Search for the cell housing the specified text and yield its [X, Y] center coordinate. 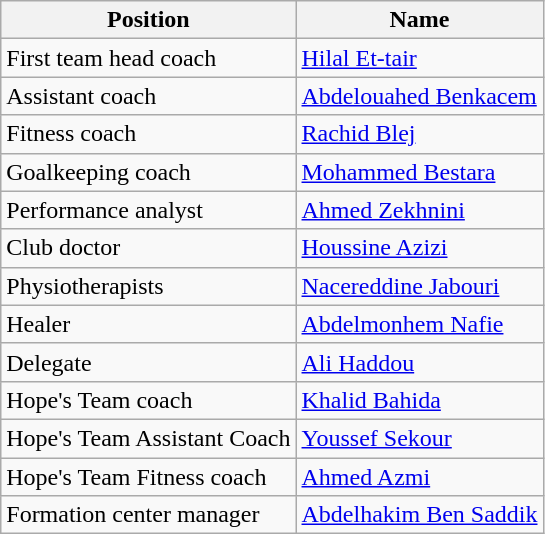
Assistant coach [148, 96]
Abdelouahed Benkacem [420, 96]
Youssef Sekour [420, 438]
Khalid Bahida [420, 400]
Club doctor [148, 248]
Houssine Azizi [420, 248]
Hope's Team Assistant Coach [148, 438]
Hilal Et-tair [420, 58]
Name [420, 20]
Fitness coach [148, 134]
Rachid Blej [420, 134]
Ali Haddou [420, 362]
Abdelhakim Ben Saddik [420, 515]
Performance analyst [148, 210]
Mohammed Bestara [420, 172]
Goalkeeping coach [148, 172]
Hope's Team Fitness coach [148, 477]
Physiotherapists [148, 286]
First team head coach [148, 58]
Formation center manager [148, 515]
Delegate [148, 362]
Abdelmonhem Nafie [420, 324]
Ahmed Zekhnini [420, 210]
Healer [148, 324]
Ahmed Azmi [420, 477]
Nacereddine Jabouri [420, 286]
Hope's Team coach [148, 400]
Position [148, 20]
